For the text-containing cell, return its midpoint in (x, y) coordinate format. 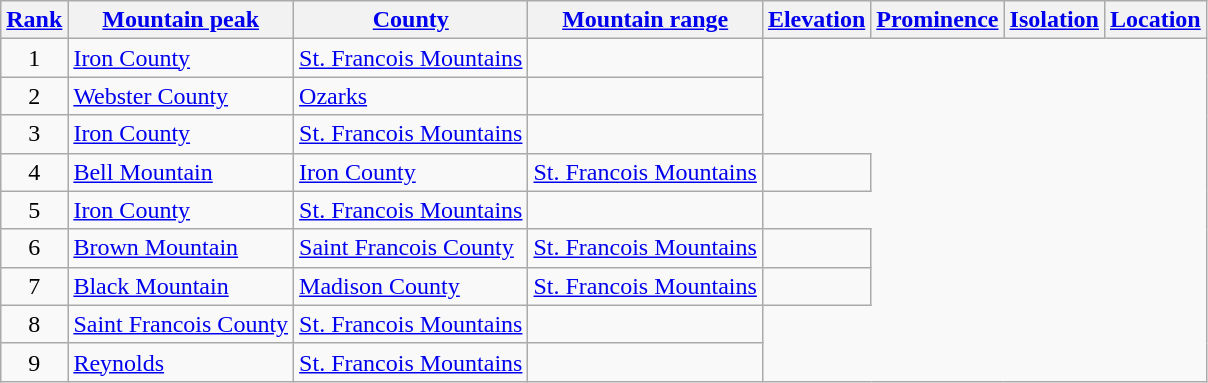
1 (34, 58)
Prominence (938, 20)
Location (1155, 20)
Mountain peak (181, 20)
Madison County (411, 286)
Elevation (816, 20)
8 (34, 324)
2 (34, 96)
Bell Mountain (181, 172)
Mountain range (645, 20)
5 (34, 210)
Reynolds (181, 362)
3 (34, 134)
Black Mountain (181, 286)
Ozarks (411, 96)
Webster County (181, 96)
4 (34, 172)
Isolation (1054, 20)
7 (34, 286)
Rank (34, 20)
Brown Mountain (181, 248)
County (411, 20)
9 (34, 362)
6 (34, 248)
